Pinpoint the cell where the given text exists, returning its (X, Y) midpoint coordinate. 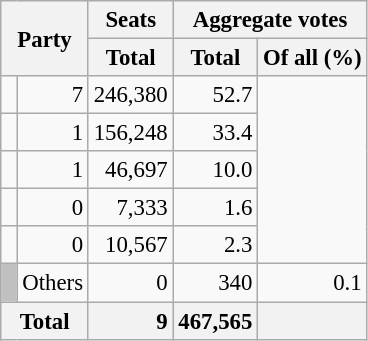
156,248 (130, 133)
246,380 (130, 95)
Party (45, 38)
0.1 (312, 283)
46,697 (130, 170)
Others (52, 283)
467,565 (216, 321)
Seats (130, 20)
10.0 (216, 170)
Aggregate votes (270, 20)
2.3 (216, 245)
10,567 (130, 245)
1.6 (216, 208)
7 (52, 95)
Of all (%) (312, 58)
340 (216, 283)
52.7 (216, 95)
33.4 (216, 133)
7,333 (130, 208)
9 (130, 321)
